Return (X, Y) of the center of cell containing provided text 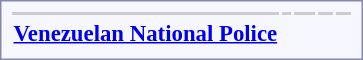
Venezuelan National Police (146, 33)
